Output the (x, y) coordinate of the center of the cell containing the given text.  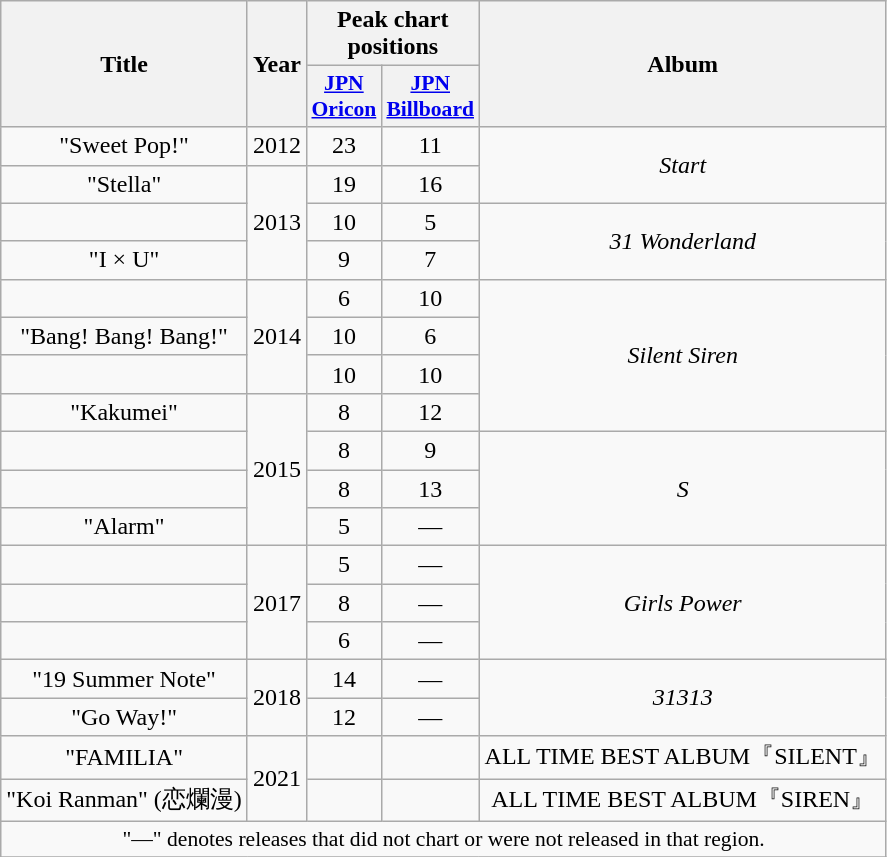
2012 (276, 146)
"19 Summer Note" (124, 679)
Peak chart positions (392, 34)
Start (682, 165)
S (682, 488)
"FAMILIA" (124, 758)
31 Wonderland (682, 241)
Album (682, 64)
Title (124, 64)
"—" denotes releases that did not chart or were not released in that region. (444, 839)
"Stella" (124, 184)
31313 (682, 698)
Girls Power (682, 603)
11 (430, 146)
JPNOricon (344, 96)
Silent Siren (682, 355)
"Alarm" (124, 527)
2014 (276, 336)
19 (344, 184)
16 (430, 184)
JPNBillboard (430, 96)
2021 (276, 778)
2013 (276, 222)
"Go Way!" (124, 717)
"Koi Ranman" (恋爛漫) (124, 800)
"Kakumei" (124, 412)
2018 (276, 698)
7 (430, 260)
23 (344, 146)
ALL TIME BEST ALBUM『SILENT』 (682, 758)
ALL TIME BEST ALBUM『SIREN』 (682, 800)
"Bang! Bang! Bang!" (124, 336)
14 (344, 679)
"Sweet Pop!" (124, 146)
2017 (276, 603)
2015 (276, 469)
"I × U" (124, 260)
Year (276, 64)
13 (430, 489)
